From the cell containing the given text, extract its center point as (x, y) coordinate. 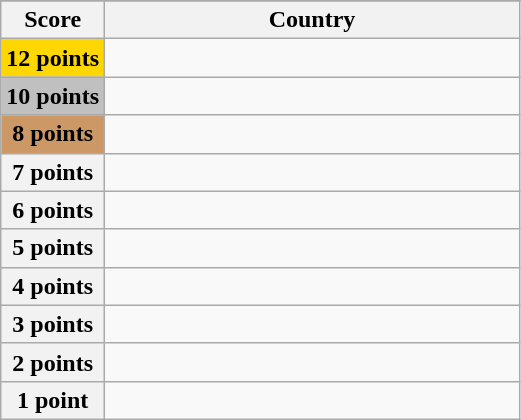
12 points (53, 58)
8 points (53, 134)
6 points (53, 210)
3 points (53, 324)
5 points (53, 248)
7 points (53, 172)
4 points (53, 286)
1 point (53, 400)
Score (53, 20)
10 points (53, 96)
2 points (53, 362)
Country (312, 20)
